Scan for the cell matching the given text and deliver its [X, Y] coordinate at center. 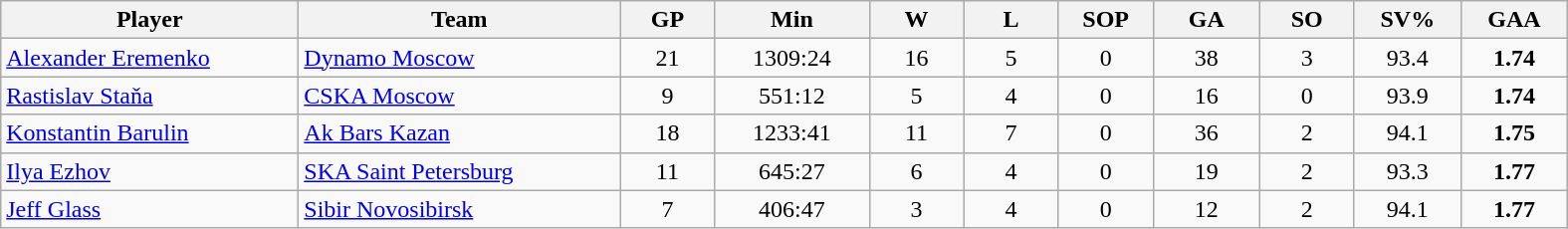
1233:41 [792, 133]
93.3 [1408, 171]
Sibir Novosibirsk [460, 209]
6 [916, 171]
SOP [1105, 20]
Ak Bars Kazan [460, 133]
GP [667, 20]
406:47 [792, 209]
SO [1306, 20]
SV% [1408, 20]
18 [667, 133]
38 [1207, 58]
Jeff Glass [149, 209]
GA [1207, 20]
CSKA Moscow [460, 96]
645:27 [792, 171]
Team [460, 20]
19 [1207, 171]
9 [667, 96]
Min [792, 20]
93.9 [1408, 96]
1309:24 [792, 58]
21 [667, 58]
Ilya Ezhov [149, 171]
36 [1207, 133]
W [916, 20]
551:12 [792, 96]
1.75 [1513, 133]
Alexander Eremenko [149, 58]
Dynamo Moscow [460, 58]
93.4 [1408, 58]
L [1011, 20]
SKA Saint Petersburg [460, 171]
GAA [1513, 20]
Rastislav Staňa [149, 96]
Konstantin Barulin [149, 133]
Player [149, 20]
12 [1207, 209]
